Return the (X, Y) coordinate for the center point of the cell that contains the specified text.  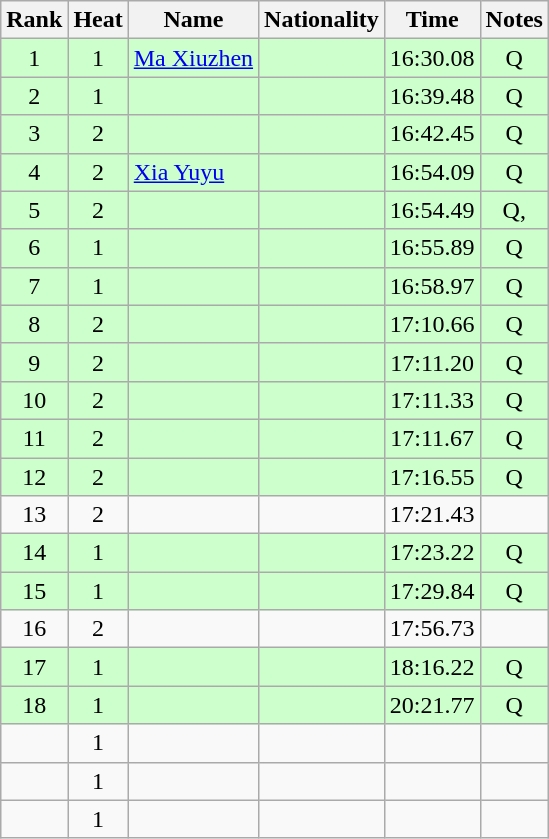
17:29.84 (432, 591)
8 (34, 324)
10 (34, 400)
13 (34, 515)
14 (34, 553)
16 (34, 629)
16:30.08 (432, 58)
18 (34, 705)
Ma Xiuzhen (193, 58)
17:10.66 (432, 324)
17:56.73 (432, 629)
15 (34, 591)
18:16.22 (432, 667)
3 (34, 134)
17:16.55 (432, 477)
17:11.20 (432, 362)
20:21.77 (432, 705)
Rank (34, 20)
Notes (514, 20)
16:39.48 (432, 96)
17:11.67 (432, 438)
17:11.33 (432, 400)
16:54.09 (432, 172)
Heat (98, 20)
Q, (514, 210)
Xia Yuyu (193, 172)
9 (34, 362)
6 (34, 248)
16:58.97 (432, 286)
17:21.43 (432, 515)
11 (34, 438)
4 (34, 172)
16:42.45 (432, 134)
16:55.89 (432, 248)
16:54.49 (432, 210)
17 (34, 667)
5 (34, 210)
7 (34, 286)
17:23.22 (432, 553)
12 (34, 477)
Name (193, 20)
Time (432, 20)
Nationality (322, 20)
